Output the [X, Y] coordinate of the center of the cell containing the given text.  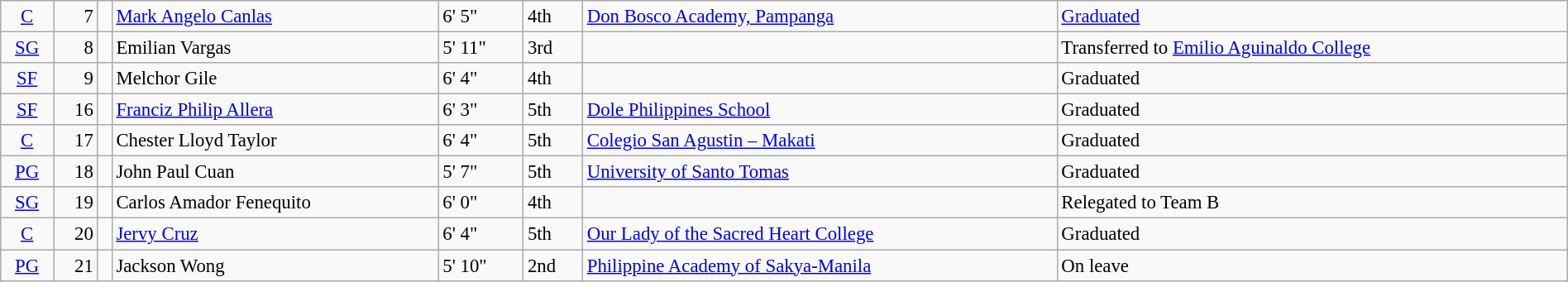
Chester Lloyd Taylor [275, 141]
Jervy Cruz [275, 234]
6' 0" [481, 203]
Emilian Vargas [275, 48]
Franciz Philip Allera [275, 110]
Colegio San Agustin – Makati [820, 141]
On leave [1312, 265]
17 [76, 141]
7 [76, 17]
5' 11" [481, 48]
19 [76, 203]
Don Bosco Academy, Pampanga [820, 17]
16 [76, 110]
John Paul Cuan [275, 172]
6' 5" [481, 17]
Transferred to Emilio Aguinaldo College [1312, 48]
9 [76, 79]
3rd [553, 48]
Melchor Gile [275, 79]
University of Santo Tomas [820, 172]
Our Lady of the Sacred Heart College [820, 234]
Dole Philippines School [820, 110]
20 [76, 234]
Carlos Amador Fenequito [275, 203]
Relegated to Team B [1312, 203]
6' 3" [481, 110]
Jackson Wong [275, 265]
8 [76, 48]
21 [76, 265]
18 [76, 172]
Philippine Academy of Sakya-Manila [820, 265]
Mark Angelo Canlas [275, 17]
5' 7" [481, 172]
2nd [553, 265]
5' 10" [481, 265]
